From the cell containing the given text, extract its center point as (x, y) coordinate. 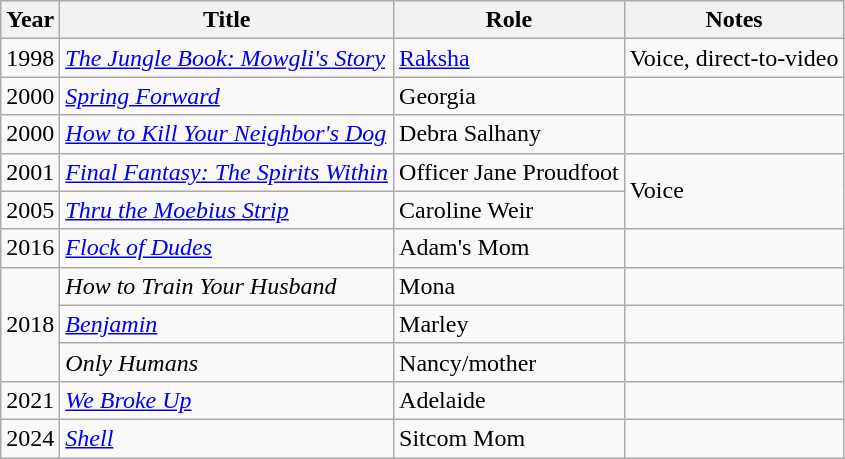
Flock of Dudes (227, 248)
Final Fantasy: The Spirits Within (227, 172)
Debra Salhany (510, 134)
Spring Forward (227, 96)
Georgia (510, 96)
2024 (30, 438)
Nancy/mother (510, 362)
How to Kill Your Neighbor's Dog (227, 134)
Only Humans (227, 362)
Benjamin (227, 324)
Notes (734, 20)
Shell (227, 438)
2021 (30, 400)
Role (510, 20)
The Jungle Book: Mowgli's Story (227, 58)
2001 (30, 172)
1998 (30, 58)
Caroline Weir (510, 210)
Marley (510, 324)
Year (30, 20)
Title (227, 20)
Raksha (510, 58)
How to Train Your Husband (227, 286)
Mona (510, 286)
2018 (30, 324)
Sitcom Mom (510, 438)
2005 (30, 210)
Voice (734, 191)
Adam's Mom (510, 248)
Voice, direct-to-video (734, 58)
Officer Jane Proudfoot (510, 172)
Thru the Moebius Strip (227, 210)
We Broke Up (227, 400)
2016 (30, 248)
Adelaide (510, 400)
